Scan for the cell matching the given text and deliver its (x, y) coordinate at center. 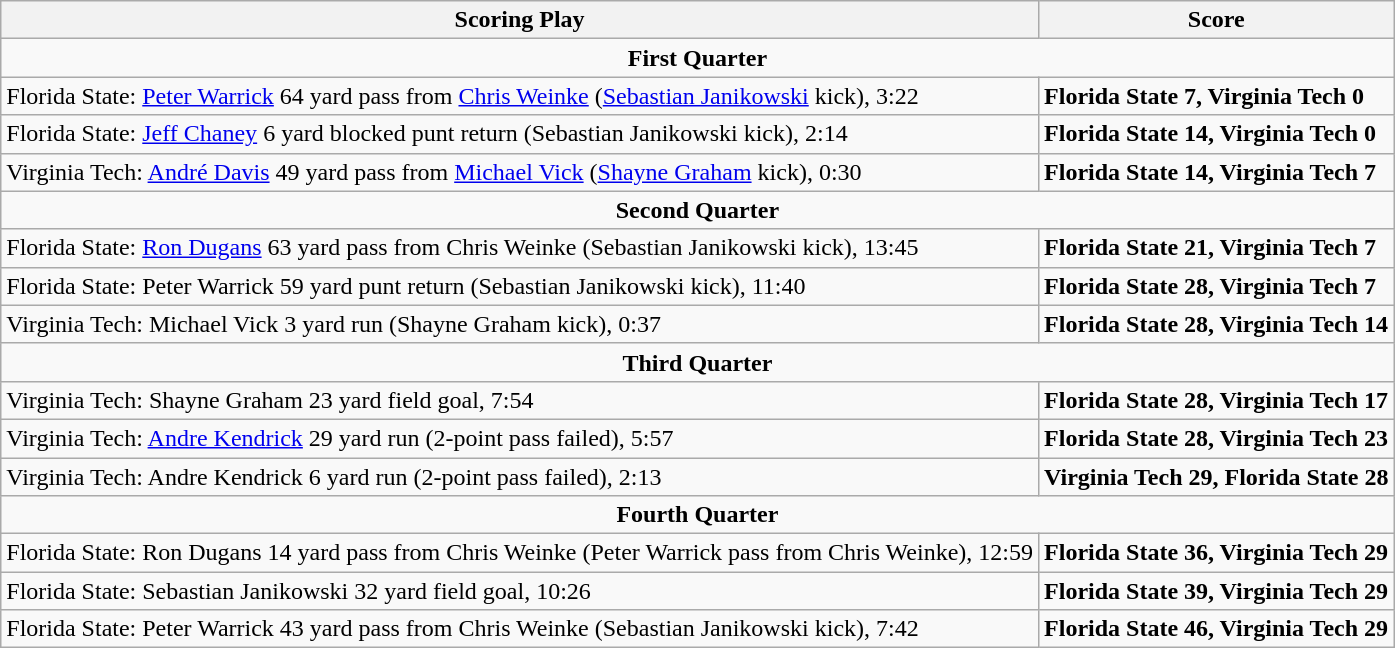
Florida State 28, Virginia Tech 7 (1217, 286)
Virginia Tech: Michael Vick 3 yard run (Shayne Graham kick), 0:37 (520, 324)
Florida State: Sebastian Janikowski 32 yard field goal, 10:26 (520, 591)
Virginia Tech: Andre Kendrick 6 yard run (2-point pass failed), 2:13 (520, 477)
Florida State: Peter Warrick 64 yard pass from Chris Weinke (Sebastian Janikowski kick), 3:22 (520, 96)
Virginia Tech: Andre Kendrick 29 yard run (2-point pass failed), 5:57 (520, 438)
Florida State 36, Virginia Tech 29 (1217, 553)
Florida State: Jeff Chaney 6 yard blocked punt return (Sebastian Janikowski kick), 2:14 (520, 134)
Scoring Play (520, 20)
Florida State 21, Virginia Tech 7 (1217, 248)
Florida State 14, Virginia Tech 7 (1217, 172)
Second Quarter (698, 210)
Virginia Tech: André Davis 49 yard pass from Michael Vick (Shayne Graham kick), 0:30 (520, 172)
Score (1217, 20)
Florida State 28, Virginia Tech 23 (1217, 438)
Florida State: Ron Dugans 14 yard pass from Chris Weinke (Peter Warrick pass from Chris Weinke), 12:59 (520, 553)
Florida State 28, Virginia Tech 17 (1217, 400)
First Quarter (698, 58)
Florida State: Peter Warrick 59 yard punt return (Sebastian Janikowski kick), 11:40 (520, 286)
Fourth Quarter (698, 515)
Florida State 14, Virginia Tech 0 (1217, 134)
Florida State: Ron Dugans 63 yard pass from Chris Weinke (Sebastian Janikowski kick), 13:45 (520, 248)
Florida State: Peter Warrick 43 yard pass from Chris Weinke (Sebastian Janikowski kick), 7:42 (520, 629)
Florida State 7, Virginia Tech 0 (1217, 96)
Virginia Tech 29, Florida State 28 (1217, 477)
Florida State 39, Virginia Tech 29 (1217, 591)
Virginia Tech: Shayne Graham 23 yard field goal, 7:54 (520, 400)
Florida State 28, Virginia Tech 14 (1217, 324)
Florida State 46, Virginia Tech 29 (1217, 629)
Third Quarter (698, 362)
